From the cell containing the given text, extract its center point as (x, y) coordinate. 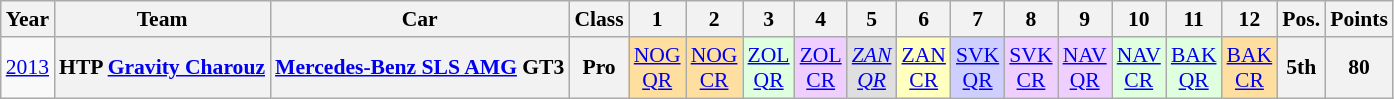
HTP Gravity Charouz (162, 68)
Points (1359, 19)
4 (821, 19)
5 (872, 19)
12 (1250, 19)
NAVQR (1085, 68)
Mercedes-Benz SLS AMG GT3 (420, 68)
ZOLQR (769, 68)
Year (28, 19)
2 (714, 19)
Team (162, 19)
NAVCR (1139, 68)
SVKQR (978, 68)
8 (1030, 19)
Pos. (1301, 19)
NOGQR (658, 68)
6 (923, 19)
Car (420, 19)
NOGCR (714, 68)
BAKQR (1194, 68)
ZANCR (923, 68)
Pro (598, 68)
3 (769, 19)
ZOLCR (821, 68)
2013 (28, 68)
80 (1359, 68)
5th (1301, 68)
1 (658, 19)
ZANQR (872, 68)
BAKCR (1250, 68)
10 (1139, 19)
9 (1085, 19)
SVKCR (1030, 68)
11 (1194, 19)
Class (598, 19)
7 (978, 19)
